Return the [X, Y] coordinate for the center point of the cell that contains the specified text.  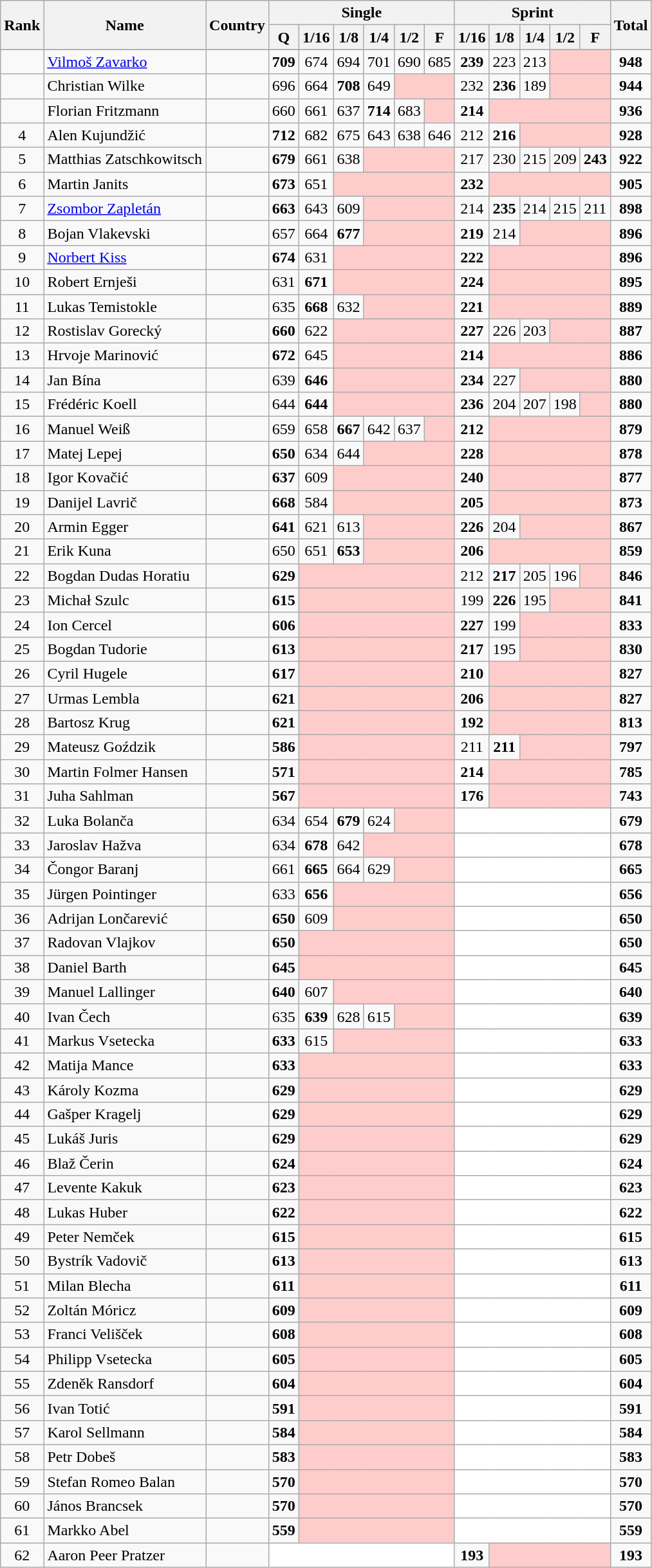
11 [22, 307]
Stefan Romeo Balan [125, 1481]
216 [505, 135]
677 [349, 233]
571 [283, 772]
797 [631, 747]
879 [631, 429]
Armin Egger [125, 527]
41 [22, 1041]
895 [631, 282]
682 [316, 135]
653 [349, 551]
13 [22, 356]
Gašper Kragelj [125, 1115]
712 [283, 135]
886 [631, 356]
948 [631, 62]
Michał Szulc [125, 600]
213 [534, 62]
23 [22, 600]
62 [22, 1555]
Juha Sahlman [125, 796]
675 [349, 135]
Lukas Huber [125, 1212]
Peter Nemček [125, 1237]
228 [472, 453]
219 [472, 233]
694 [349, 62]
Mateusz Goździk [125, 747]
39 [22, 992]
Vilmoš Zavarko [125, 62]
Cyril Hugele [125, 673]
János Brancsek [125, 1506]
40 [22, 1016]
846 [631, 576]
47 [22, 1188]
Zdeněk Ransdorf [125, 1383]
944 [631, 86]
234 [472, 380]
586 [283, 747]
28 [22, 723]
38 [22, 967]
Martin Folmer Hansen [125, 772]
928 [631, 135]
Country [238, 25]
632 [349, 307]
628 [349, 1016]
657 [283, 233]
Frédéric Koell [125, 405]
42 [22, 1065]
859 [631, 551]
36 [22, 918]
Jan Bína [125, 380]
37 [22, 943]
240 [472, 478]
25 [22, 649]
Markus Vsetecka [125, 1041]
878 [631, 453]
243 [595, 160]
24 [22, 624]
20 [22, 527]
905 [631, 184]
877 [631, 478]
Name [125, 25]
813 [631, 723]
22 [22, 576]
Urmas Lembla [125, 698]
43 [22, 1090]
Petr Dobeš [125, 1457]
192 [472, 723]
Milan Blecha [125, 1286]
51 [22, 1286]
Matej Lepej [125, 453]
673 [283, 184]
Philipp Vsetecka [125, 1359]
7 [22, 208]
10 [22, 282]
696 [283, 86]
Rostislav Gorecký [125, 331]
35 [22, 894]
52 [22, 1310]
Rank [22, 25]
45 [22, 1139]
701 [378, 62]
176 [472, 796]
Lukas Temistokle [125, 307]
223 [505, 62]
709 [283, 62]
Lukáš Juris [125, 1139]
Blaž Čerin [125, 1163]
Bystrík Vadovič [125, 1261]
44 [22, 1115]
Bojan Vlakevski [125, 233]
714 [378, 111]
606 [283, 624]
Matija Mance [125, 1065]
649 [378, 86]
32 [22, 821]
196 [565, 576]
567 [283, 796]
Hrvoje Marinović [125, 356]
889 [631, 307]
690 [409, 62]
5 [22, 160]
Levente Kakuk [125, 1188]
Martin Janits [125, 184]
841 [631, 600]
Jürgen Pointinger [125, 894]
Manuel Weiß [125, 429]
14 [22, 380]
31 [22, 796]
224 [472, 282]
19 [22, 502]
Danijel Lavrič [125, 502]
658 [316, 429]
4 [22, 135]
61 [22, 1531]
833 [631, 624]
16 [22, 429]
46 [22, 1163]
Norbert Kiss [125, 257]
Sprint [532, 13]
Karol Sellmann [125, 1432]
Ion Cercel [125, 624]
Daniel Barth [125, 967]
235 [505, 208]
33 [22, 845]
27 [22, 698]
Zsombor Zapletán [125, 208]
Adrijan Lončarević [125, 918]
654 [316, 821]
Christian Wilke [125, 86]
Q [283, 37]
48 [22, 1212]
Manuel Lallinger [125, 992]
641 [283, 527]
Erik Kuna [125, 551]
9 [22, 257]
222 [472, 257]
Markko Abel [125, 1531]
221 [472, 307]
Čongor Baranj [125, 870]
Matthias Zatschkowitsch [125, 160]
936 [631, 111]
683 [409, 111]
Zoltán Móricz [125, 1310]
54 [22, 1359]
209 [565, 160]
230 [505, 160]
34 [22, 870]
Bogdan Dudas Horatiu [125, 576]
26 [22, 673]
Single [362, 13]
207 [534, 405]
672 [283, 356]
15 [22, 405]
Ivan Totić [125, 1408]
12 [22, 331]
239 [472, 62]
Luka Bolanča [125, 821]
607 [316, 992]
58 [22, 1457]
30 [22, 772]
887 [631, 331]
Ivan Čech [125, 1016]
57 [22, 1432]
49 [22, 1237]
53 [22, 1335]
Franci Velišček [125, 1335]
Jaroslav Hažva [125, 845]
8 [22, 233]
743 [631, 796]
Florian Fritzmann [125, 111]
785 [631, 772]
29 [22, 747]
Total [631, 25]
18 [22, 478]
Károly Kozma [125, 1090]
867 [631, 527]
17 [22, 453]
Bartosz Krug [125, 723]
830 [631, 649]
708 [349, 86]
198 [565, 405]
922 [631, 160]
898 [631, 208]
6 [22, 184]
873 [631, 502]
Aaron Peer Pratzer [125, 1555]
189 [534, 86]
667 [349, 429]
Radovan Vlajkov [125, 943]
55 [22, 1383]
Bogdan Tudorie [125, 649]
685 [439, 62]
Igor Kovačić [125, 478]
671 [316, 282]
203 [534, 331]
659 [283, 429]
Robert Ernješi [125, 282]
56 [22, 1408]
617 [283, 673]
Alen Kujundžić [125, 135]
663 [283, 208]
210 [472, 673]
59 [22, 1481]
50 [22, 1261]
21 [22, 551]
60 [22, 1506]
